Scan for the cell matching the given text and deliver its (x, y) coordinate at center. 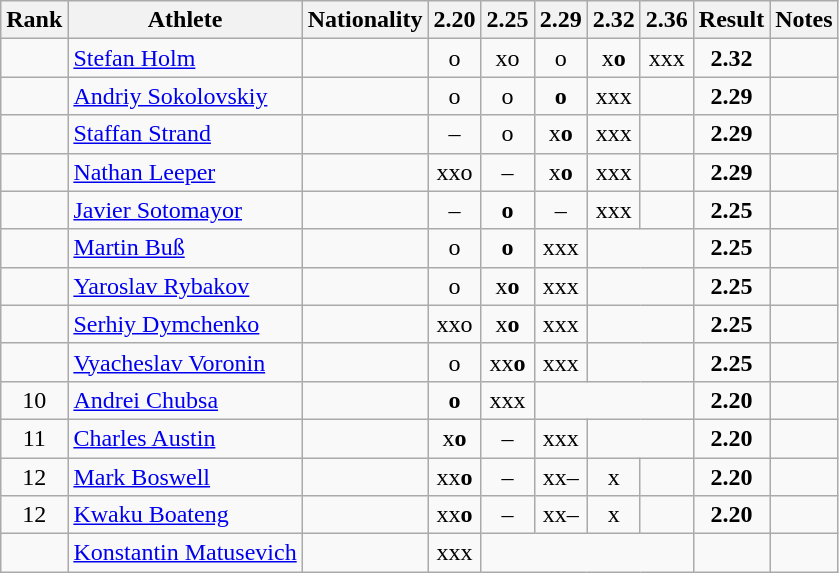
Andriy Sokolovskiy (185, 96)
2.36 (666, 20)
Athlete (185, 20)
Yaroslav Rybakov (185, 286)
10 (34, 400)
Charles Austin (185, 438)
Mark Boswell (185, 477)
Javier Sotomayor (185, 210)
Nathan Leeper (185, 172)
Konstantin Matusevich (185, 553)
Andrei Chubsa (185, 400)
Kwaku Boateng (185, 515)
Serhiy Dymchenko (185, 324)
Notes (804, 20)
Stefan Holm (185, 58)
Staffan Strand (185, 134)
Result (731, 20)
Vyacheslav Voronin (185, 362)
Martin Buß (185, 248)
Rank (34, 20)
Nationality (365, 20)
11 (34, 438)
